Find where the given text appears and provide that cell's center as [x, y] coordinate. 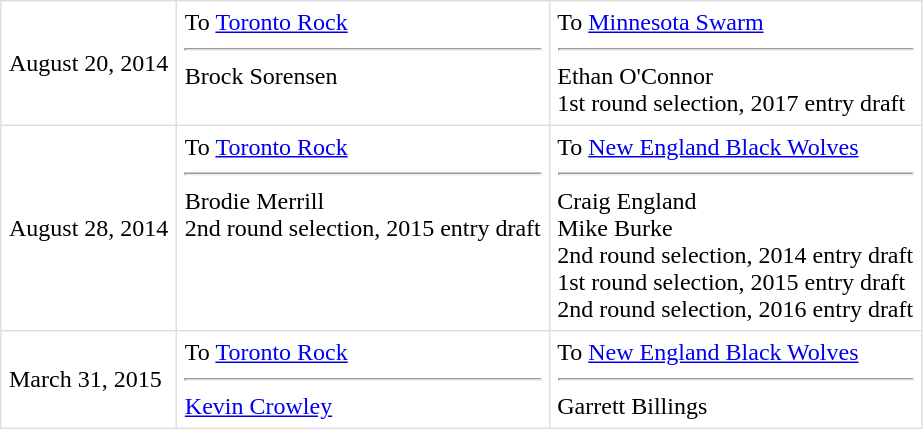
To Minnesota SwarmEthan O'Connor1st round selection, 2017 entry draft [735, 63]
To Toronto RockKevin Crowley [363, 380]
March 31, 2015 [89, 380]
August 20, 2014 [89, 63]
To Toronto RockBrodie Merrill2nd round selection, 2015 entry draft [363, 228]
To Toronto RockBrock Sorensen [363, 63]
August 28, 2014 [89, 228]
To New England Black WolvesGarrett Billings [735, 380]
